Capture the cell that displays the provided text and extract its (x, y) central coordinate. 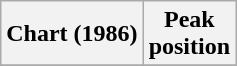
Peakposition (189, 34)
Chart (1986) (72, 34)
